Detect which cell encompasses the target text, then output its (x, y) center coordinate. 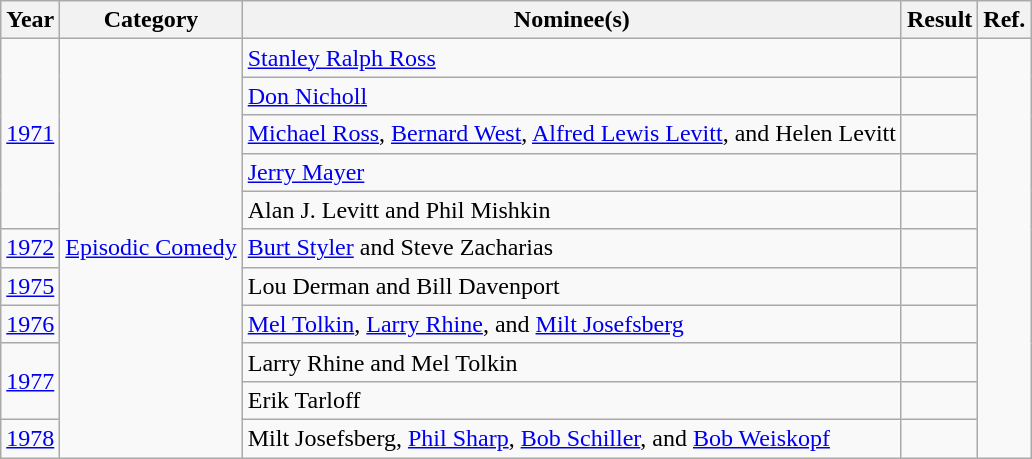
Result (939, 20)
1971 (30, 134)
1977 (30, 381)
Nominee(s) (572, 20)
Michael Ross, Bernard West, Alfred Lewis Levitt, and Helen Levitt (572, 134)
Larry Rhine and Mel Tolkin (572, 362)
Erik Tarloff (572, 400)
1972 (30, 248)
Category (151, 20)
1978 (30, 438)
Stanley Ralph Ross (572, 58)
Don Nicholl (572, 96)
Mel Tolkin, Larry Rhine, and Milt Josefsberg (572, 324)
Jerry Mayer (572, 172)
Burt Styler and Steve Zacharias (572, 248)
Year (30, 20)
Ref. (1004, 20)
Alan J. Levitt and Phil Mishkin (572, 210)
Episodic Comedy (151, 248)
Milt Josefsberg, Phil Sharp, Bob Schiller, and Bob Weiskopf (572, 438)
1975 (30, 286)
Lou Derman and Bill Davenport (572, 286)
1976 (30, 324)
